Capture the cell that displays the provided text and extract its (x, y) central coordinate. 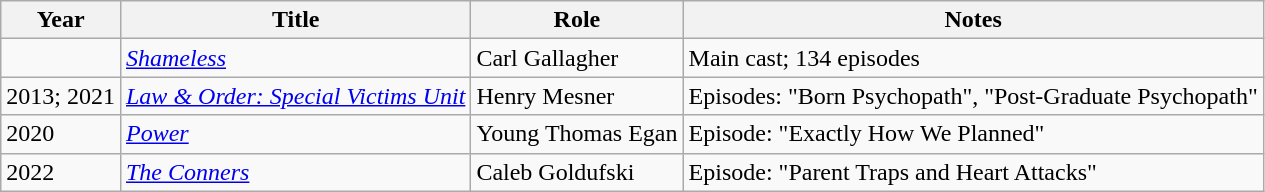
Notes (973, 20)
2013; 2021 (61, 96)
Law & Order: Special Victims Unit (295, 96)
Episode: "Parent Traps and Heart Attacks" (973, 172)
Henry Mesner (577, 96)
2020 (61, 134)
Episodes: "Born Psychopath", "Post-Graduate Psychopath" (973, 96)
2022 (61, 172)
Shameless (295, 58)
Carl Gallagher (577, 58)
Year (61, 20)
Title (295, 20)
Main cast; 134 episodes (973, 58)
Episode: "Exactly How We Planned" (973, 134)
Young Thomas Egan (577, 134)
Role (577, 20)
The Conners (295, 172)
Caleb Goldufski (577, 172)
Power (295, 134)
